Scan for the cell matching the given text and deliver its (X, Y) coordinate at center. 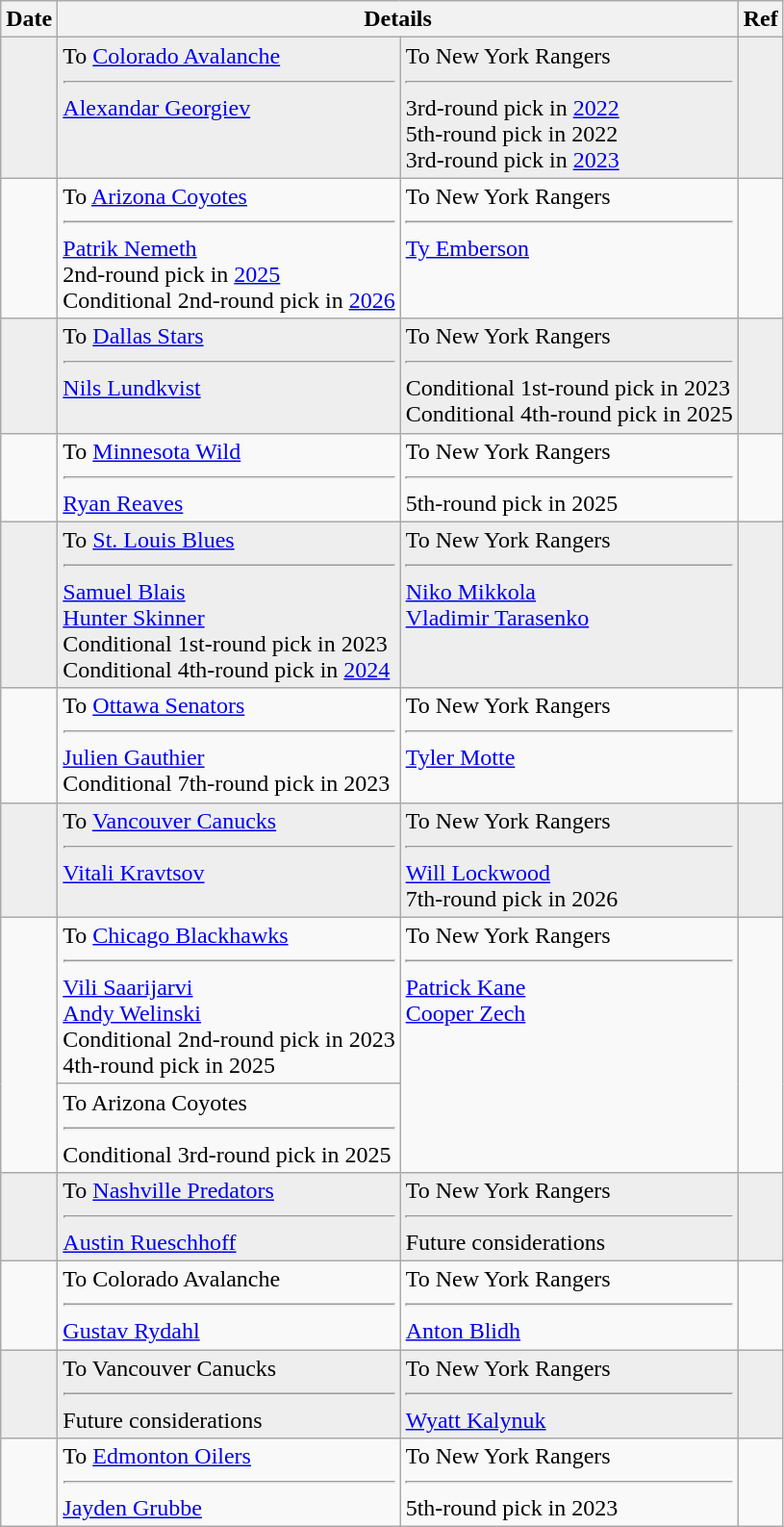
To Colorado AvalancheAlexandar Georgiev (229, 108)
To Minnesota WildRyan Reaves (229, 477)
To New York RangersFuture considerations (569, 1216)
To Vancouver CanucksFuture considerations (229, 1393)
To New York RangersConditional 1st-round pick in 2023Conditional 4th-round pick in 2025 (569, 375)
To New York Rangers5th-round pick in 2025 (569, 477)
Details (398, 19)
To Edmonton OilersJayden Grubbe (229, 1483)
To New York Rangers3rd-round pick in 20225th-round pick in 20223rd-round pick in 2023 (569, 108)
To New York RangersTy Emberson (569, 248)
To Arizona CoyotesConditional 3rd-round pick in 2025 (229, 1128)
To Nashville PredatorsAustin Rueschhoff (229, 1216)
To Dallas StarsNils Lundkvist (229, 375)
To New York Rangers5th-round pick in 2023 (569, 1483)
To New York RangersNiko MikkolaVladimir Tarasenko (569, 604)
Ref (760, 19)
To Colorado AvalancheGustav Rydahl (229, 1305)
To Vancouver CanucksVitali Kravtsov (229, 860)
To New York RangersTyler Motte (569, 745)
To Ottawa SenatorsJulien GauthierConditional 7th-round pick in 2023 (229, 745)
To St. Louis BluesSamuel BlaisHunter SkinnerConditional 1st-round pick in 2023Conditional 4th-round pick in 2024 (229, 604)
Date (29, 19)
To New York RangersPatrick KaneCooper Zech (569, 1045)
To New York RangersWyatt Kalynuk (569, 1393)
To Arizona CoyotesPatrik Nemeth2nd-round pick in 2025Conditional 2nd-round pick in 2026 (229, 248)
To New York RangersWill Lockwood7th-round pick in 2026 (569, 860)
To Chicago BlackhawksVili SaarijarviAndy WelinskiConditional 2nd-round pick in 20234th-round pick in 2025 (229, 1001)
To New York RangersAnton Blidh (569, 1305)
